Provide the [X, Y] coordinate of the cell's center where the given text is located.  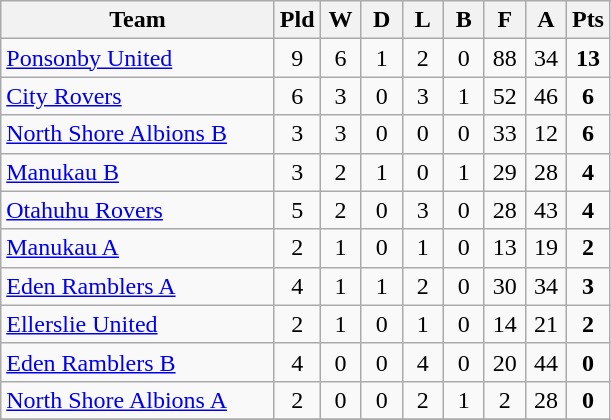
A [546, 20]
Manukau B [138, 172]
33 [504, 134]
19 [546, 248]
43 [546, 210]
Manukau A [138, 248]
Eden Ramblers B [138, 362]
9 [297, 58]
44 [546, 362]
North Shore Albions B [138, 134]
12 [546, 134]
Ellerslie United [138, 324]
B [464, 20]
Ponsonby United [138, 58]
Team [138, 20]
Eden Ramblers A [138, 286]
City Rovers [138, 96]
North Shore Albions A [138, 400]
30 [504, 286]
Pts [588, 20]
20 [504, 362]
L [422, 20]
Otahuhu Rovers [138, 210]
29 [504, 172]
F [504, 20]
14 [504, 324]
46 [546, 96]
88 [504, 58]
Pld [297, 20]
D [382, 20]
W [340, 20]
21 [546, 324]
52 [504, 96]
5 [297, 210]
